Locate the cell with the specified text and output its (X, Y) center coordinate. 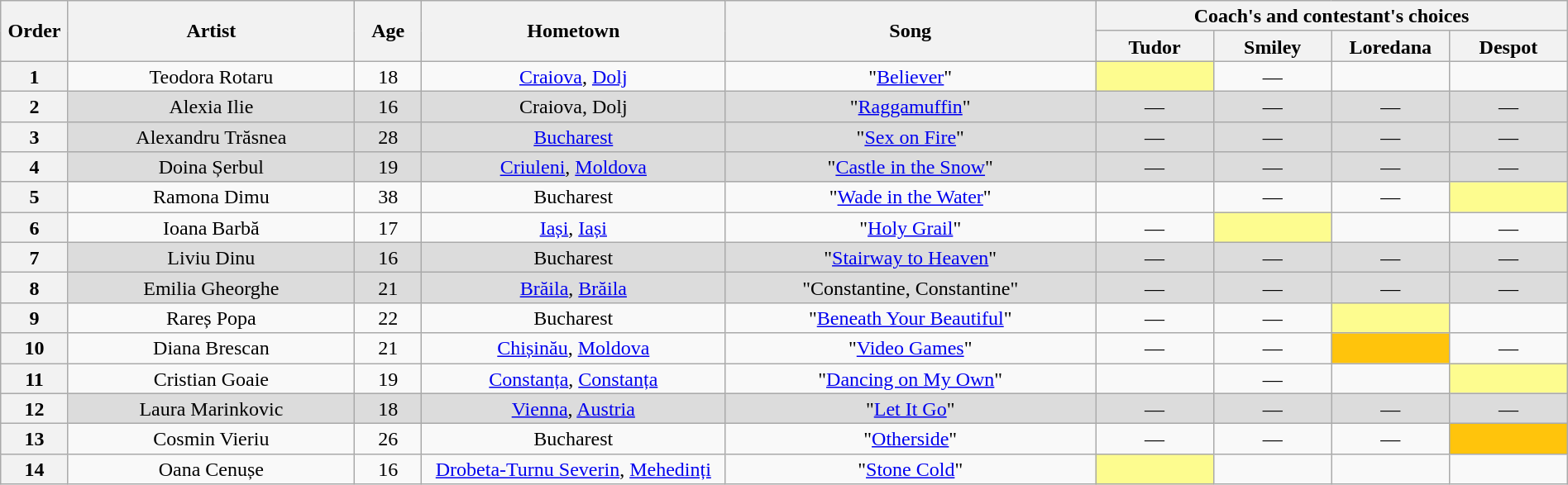
Teodora Rotaru (211, 76)
"Dancing on My Own" (911, 378)
Rareș Popa (211, 317)
1 (35, 76)
5 (35, 197)
10 (35, 349)
"Holy Grail" (911, 228)
2 (35, 106)
6 (35, 228)
Iași, Iași (574, 228)
Doina Șerbul (211, 167)
13 (35, 440)
"Stairway to Heaven" (911, 258)
Order (35, 31)
Coach's and contestant's choices (1331, 17)
"Stone Cold" (911, 469)
Brăila, Brăila (574, 288)
Criuleni, Moldova (574, 167)
14 (35, 469)
12 (35, 408)
Alexia Ilie (211, 106)
Tudor (1154, 46)
"Video Games" (911, 349)
"Let It Go" (911, 408)
3 (35, 137)
Ramona Dimu (211, 197)
Constanța, Constanța (574, 378)
"Castle in the Snow" (911, 167)
26 (389, 440)
"Otherside" (911, 440)
4 (35, 167)
Liviu Dinu (211, 258)
8 (35, 288)
11 (35, 378)
Cosmin Vieriu (211, 440)
Cristian Goaie (211, 378)
Despot (1508, 46)
Song (911, 31)
"Raggamuffin" (911, 106)
Oana Cenușe (211, 469)
Loredana (1391, 46)
Chișinău, Moldova (574, 349)
Diana Brescan (211, 349)
7 (35, 258)
"Wade in the Water" (911, 197)
Artist (211, 31)
38 (389, 197)
Laura Marinkovic (211, 408)
Emilia Gheorghe (211, 288)
"Sex on Fire" (911, 137)
"Constantine, Constantine" (911, 288)
28 (389, 137)
"Believer" (911, 76)
Hometown (574, 31)
Alexandru Trăsnea (211, 137)
Age (389, 31)
17 (389, 228)
Ioana Barbă (211, 228)
22 (389, 317)
Smiley (1272, 46)
"Beneath Your Beautiful" (911, 317)
Drobeta-Turnu Severin, Mehedinți (574, 469)
Vienna, Austria (574, 408)
9 (35, 317)
